For the text-containing cell, return its midpoint in (X, Y) coordinate format. 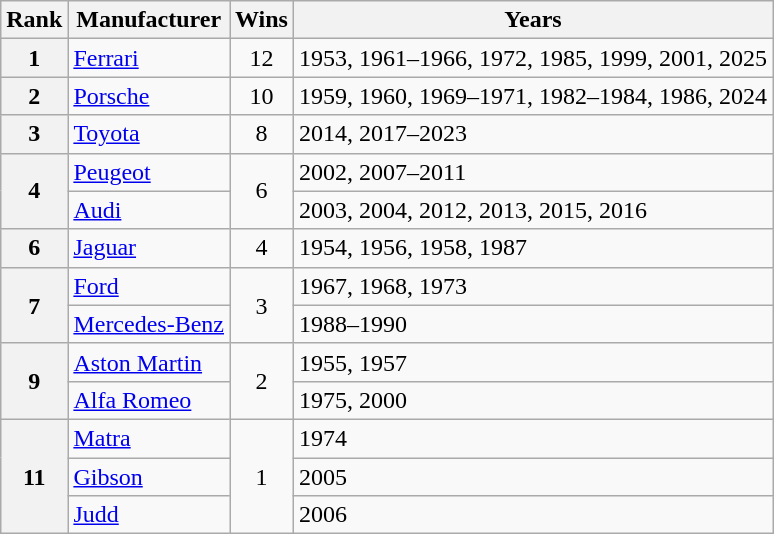
2014, 2017–2023 (532, 134)
Jaguar (149, 248)
Aston Martin (149, 362)
Years (532, 20)
1959, 1960, 1969–1971, 1982–1984, 1986, 2024 (532, 96)
2006 (532, 515)
Mercedes-Benz (149, 324)
Toyota (149, 134)
Ferrari (149, 58)
Wins (262, 20)
1953, 1961–1966, 1972, 1985, 1999, 2001, 2025 (532, 58)
12 (262, 58)
2003, 2004, 2012, 2013, 2015, 2016 (532, 210)
Audi (149, 210)
1954, 1956, 1958, 1987 (532, 248)
Ford (149, 286)
1975, 2000 (532, 400)
Peugeot (149, 172)
Manufacturer (149, 20)
9 (34, 381)
1955, 1957 (532, 362)
Alfa Romeo (149, 400)
Gibson (149, 477)
10 (262, 96)
11 (34, 476)
Matra (149, 438)
Porsche (149, 96)
2005 (532, 477)
8 (262, 134)
2002, 2007–2011 (532, 172)
1988–1990 (532, 324)
1967, 1968, 1973 (532, 286)
Rank (34, 20)
Judd (149, 515)
7 (34, 305)
1974 (532, 438)
